Pinpoint the cell where the given text exists, returning its (x, y) midpoint coordinate. 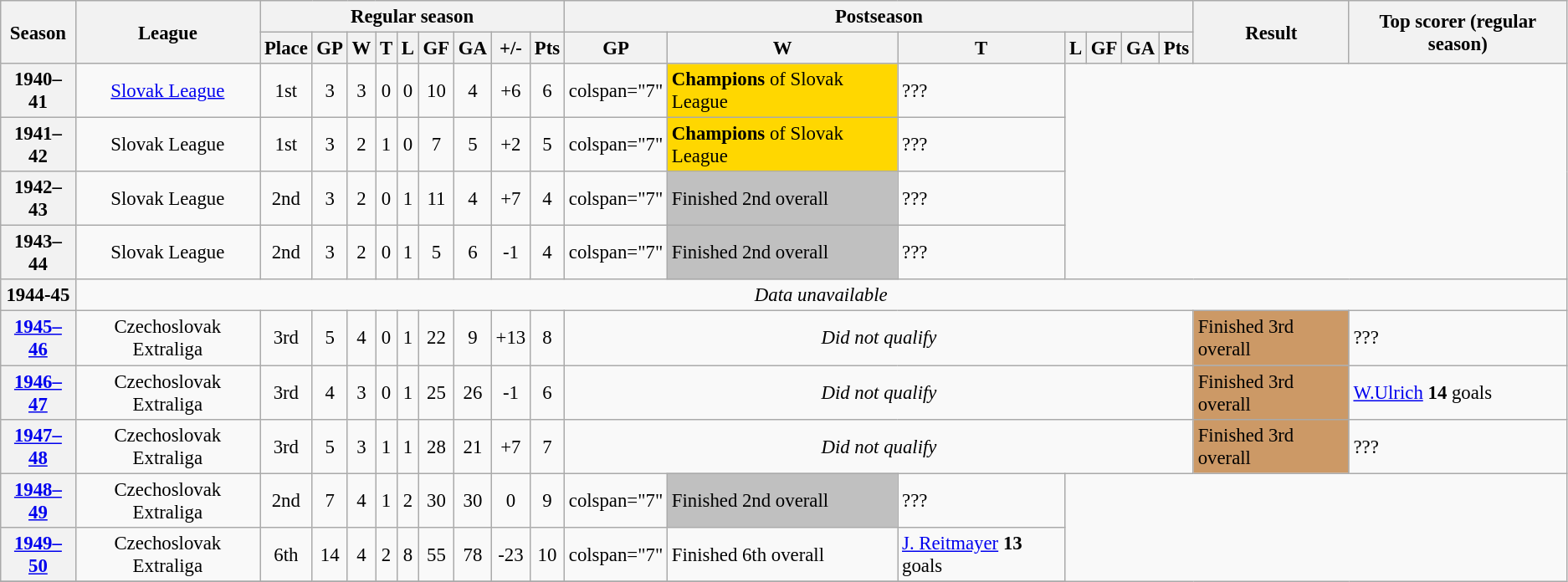
1941–42 (38, 145)
14 (330, 554)
+6 (510, 90)
1948–49 (38, 500)
28 (436, 447)
26 (474, 393)
55 (436, 554)
Season (38, 32)
1940–41 (38, 90)
1945–46 (38, 338)
W.Ulrich 14 goals (1458, 393)
Finished 6th overall (783, 554)
+2 (510, 145)
+/- (510, 48)
21 (474, 447)
1947–48 (38, 447)
1942–43 (38, 199)
+13 (510, 338)
League (167, 32)
6th (286, 554)
78 (474, 554)
Result (1271, 32)
1946–47 (38, 393)
Top scorer (regular season) (1458, 32)
Postseason (879, 17)
1944-45 (38, 295)
11 (436, 199)
25 (436, 393)
1949–50 (38, 554)
-23 (510, 554)
22 (436, 338)
Place (286, 48)
Regular season (412, 17)
Data unavailable (821, 295)
J. Reitmayer 13 goals (981, 554)
1943–44 (38, 253)
